For the text-containing cell, return its midpoint in [X, Y] coordinate format. 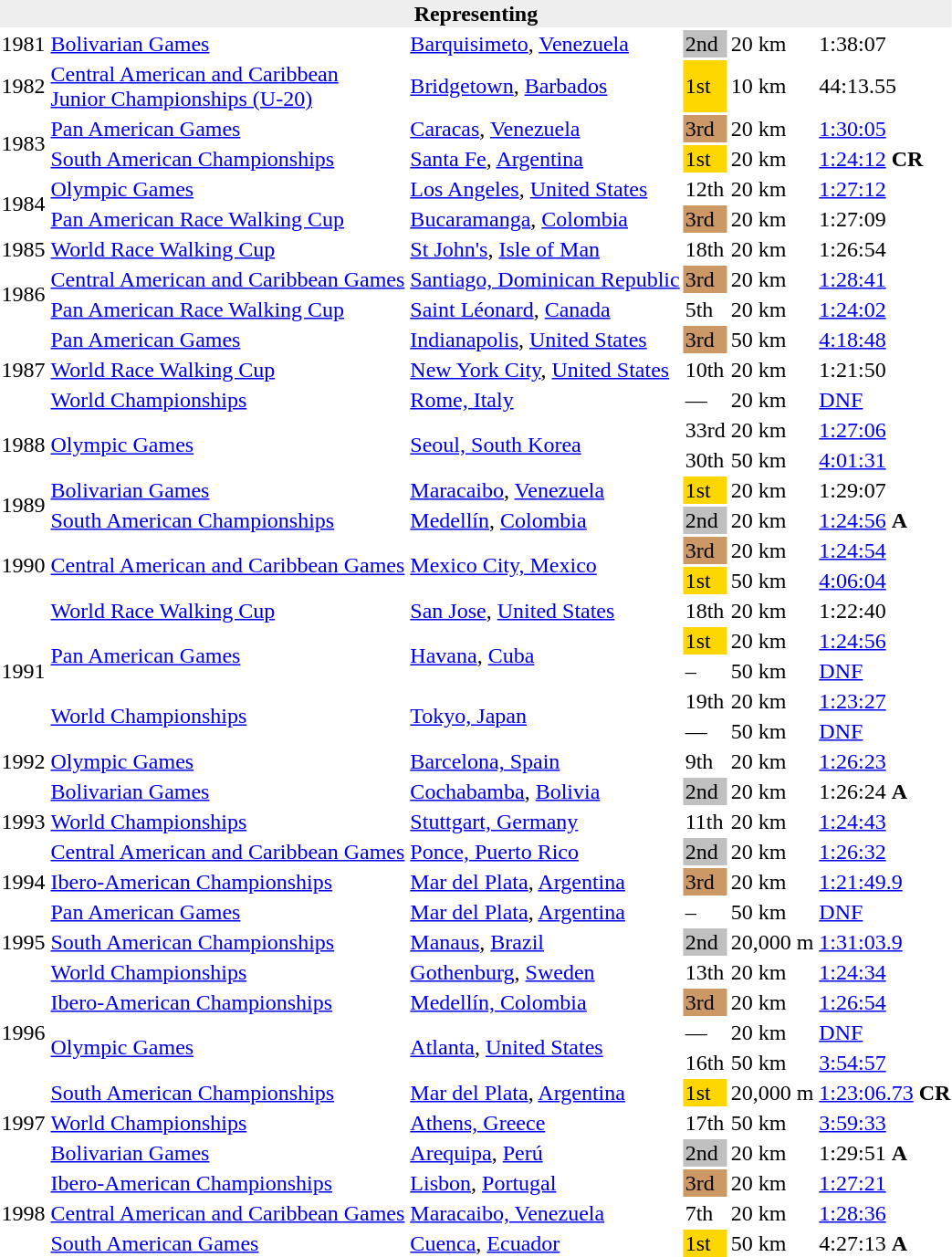
1997 [24, 1123]
Lisbon, Portugal [545, 1183]
1:29:51 A [885, 1153]
16th [705, 1063]
1983 [24, 144]
Stuttgart, Germany [545, 822]
7th [705, 1213]
1989 [24, 506]
13th [705, 972]
Athens, Greece [545, 1123]
Central American and CaribbeanJunior Championships (U-20) [228, 86]
1:23:06.73 CR [885, 1093]
Bridgetown, Barbados [545, 86]
9th [705, 761]
1:24:54 [885, 550]
1998 [24, 1213]
Cochabamba, Bolivia [545, 791]
1991 [24, 671]
Cuenca, Ecuador [545, 1243]
1:27:12 [885, 189]
4:01:31 [885, 460]
44:13.55 [885, 86]
1987 [24, 370]
Los Angeles, United States [545, 189]
1982 [24, 86]
1988 [24, 445]
St John's, Isle of Man [545, 249]
1:21:50 [885, 370]
1995 [24, 942]
Havana, Cuba [545, 655]
1:26:23 [885, 761]
Rome, Italy [545, 400]
1:30:05 [885, 129]
1984 [24, 204]
Seoul, South Korea [545, 445]
17th [705, 1123]
Bucaramanga, Colombia [545, 219]
1:27:09 [885, 219]
1:31:03.9 [885, 942]
1:24:34 [885, 972]
Caracas, Venezuela [545, 129]
19th [705, 701]
4:18:48 [885, 340]
South American Games [228, 1243]
1:38:07 [885, 44]
4:27:13 A [885, 1243]
Manaus, Brazil [545, 942]
1:24:56 A [885, 520]
San Jose, United States [545, 611]
1:23:27 [885, 701]
1:27:06 [885, 430]
Ponce, Puerto Rico [545, 852]
1:24:12 CR [885, 159]
1981 [24, 44]
Mexico City, Mexico [545, 566]
Barcelona, Spain [545, 761]
5th [705, 309]
4:06:04 [885, 581]
1:28:41 [885, 279]
12th [705, 189]
Gothenburg, Sweden [545, 972]
1:21:49.9 [885, 882]
1:22:40 [885, 611]
1996 [24, 1032]
1:29:07 [885, 490]
Atlanta, United States [545, 1048]
1993 [24, 822]
1:27:21 [885, 1183]
1:24:43 [885, 822]
3:54:57 [885, 1063]
1:24:02 [885, 309]
10th [705, 370]
1986 [24, 294]
10 km [772, 86]
1985 [24, 249]
New York City, United States [545, 370]
Saint Léonard, Canada [545, 309]
Tokyo, Japan [545, 716]
1:24:56 [885, 641]
Barquisimeto, Venezuela [545, 44]
Santiago, Dominican Republic [545, 279]
Santa Fe, Argentina [545, 159]
33rd [705, 430]
Representing [476, 14]
1:26:24 A [885, 791]
1:28:36 [885, 1213]
Indianapolis, United States [545, 340]
30th [705, 460]
Arequipa, Perú [545, 1153]
11th [705, 822]
1992 [24, 761]
3:59:33 [885, 1123]
1990 [24, 566]
1994 [24, 882]
1:26:32 [885, 852]
